Locate the cell with the specified text and output its (X, Y) center coordinate. 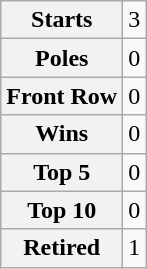
Wins (62, 134)
Top 10 (62, 210)
Top 5 (62, 172)
3 (134, 20)
Retired (62, 248)
1 (134, 248)
Front Row (62, 96)
Poles (62, 58)
Starts (62, 20)
